Scan for the cell matching the given text and deliver its [x, y] coordinate at center. 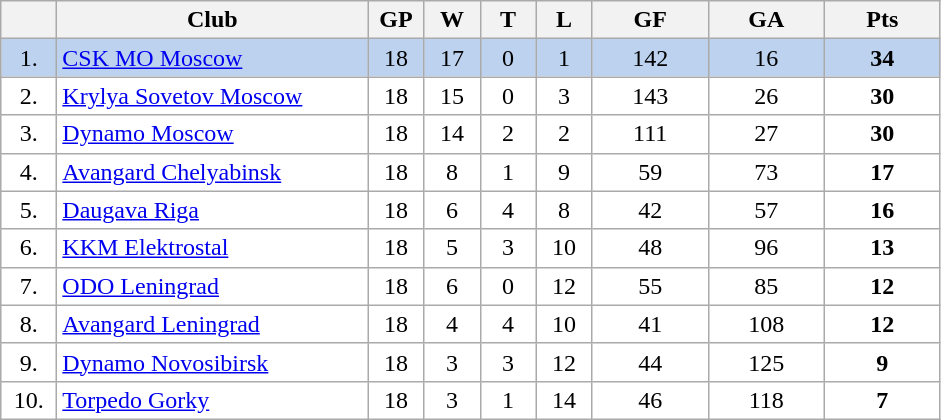
Daugava Riga [212, 210]
142 [650, 58]
42 [650, 210]
ODO Leningrad [212, 286]
W [452, 20]
8. [29, 324]
Torpedo Gorky [212, 400]
GF [650, 20]
CSK MO Moscow [212, 58]
2. [29, 96]
34 [882, 58]
143 [650, 96]
111 [650, 134]
GP [396, 20]
7 [882, 400]
3. [29, 134]
T [508, 20]
Krylya Sovetov Moscow [212, 96]
13 [882, 248]
57 [766, 210]
48 [650, 248]
26 [766, 96]
73 [766, 172]
5. [29, 210]
4. [29, 172]
6. [29, 248]
85 [766, 286]
KKM Elektrostal [212, 248]
96 [766, 248]
5 [452, 248]
GA [766, 20]
15 [452, 96]
55 [650, 286]
10. [29, 400]
46 [650, 400]
L [564, 20]
Dynamo Moscow [212, 134]
44 [650, 362]
Dynamo Novosibirsk [212, 362]
108 [766, 324]
Club [212, 20]
7. [29, 286]
27 [766, 134]
1. [29, 58]
59 [650, 172]
118 [766, 400]
9. [29, 362]
Avangard Chelyabinsk [212, 172]
Pts [882, 20]
41 [650, 324]
125 [766, 362]
Avangard Leningrad [212, 324]
